Identify which cell holds the provided text, then report its (x, y) central coordinate. 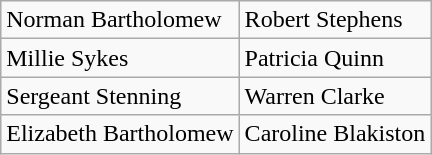
Millie Sykes (120, 58)
Sergeant Stenning (120, 96)
Caroline Blakiston (335, 134)
Warren Clarke (335, 96)
Patricia Quinn (335, 58)
Elizabeth Bartholomew (120, 134)
Norman Bartholomew (120, 20)
Robert Stephens (335, 20)
